Pinpoint the cell where the given text exists, returning its (x, y) midpoint coordinate. 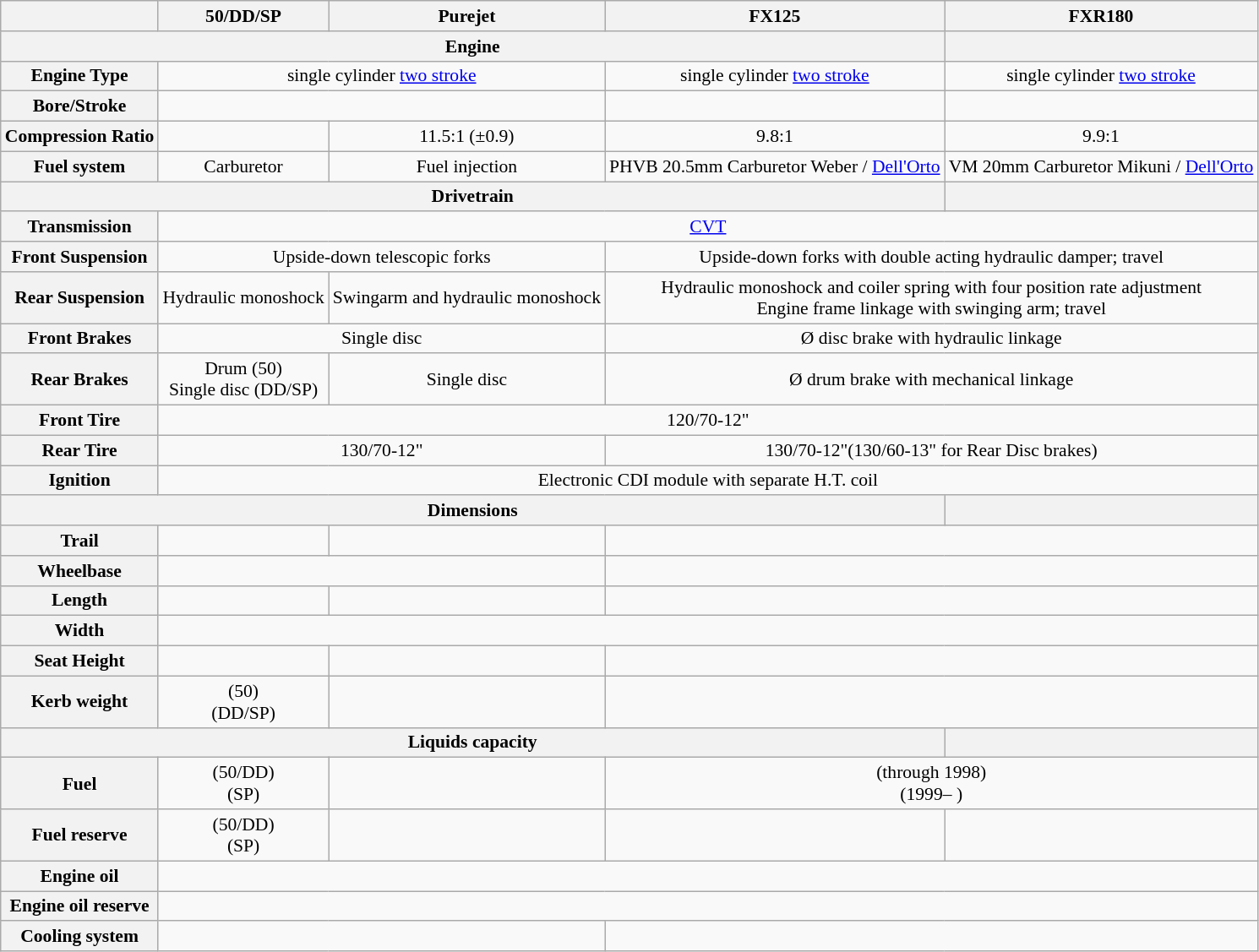
120/70-12" (708, 421)
Front Brakes (79, 339)
Front Suspension (79, 257)
Rear Tire (79, 450)
Rear Suspension (79, 297)
9.8:1 (775, 137)
Rear Brakes (79, 380)
(through 1998)(1999– ) (931, 784)
Electronic CDI module with separate H.T. coil (708, 481)
Front Tire (79, 421)
PHVB 20.5mm Carburetor Weber / Dell'Orto (775, 166)
Ø disc brake with hydraulic linkage (931, 339)
Cooling system (79, 937)
Upside-down forks with double acting hydraulic damper; travel (931, 257)
130/70-12"(130/60-13" for Rear Disc brakes) (931, 450)
Drivetrain (473, 197)
Length (79, 601)
Engine (473, 46)
Liquids capacity (473, 743)
Transmission (79, 227)
Carburetor (243, 166)
Ignition (79, 481)
FX125 (775, 16)
9.9:1 (1102, 137)
Fuel system (79, 166)
Width (79, 631)
Fuel (79, 784)
(50) (DD/SP) (243, 701)
Fuel injection (466, 166)
Engine oil (79, 876)
Ø drum brake with mechanical linkage (931, 380)
Engine Type (79, 76)
Swingarm and hydraulic monoshock (466, 297)
Trail (79, 541)
Wheelbase (79, 571)
Bore/Stroke (79, 106)
Fuel reserve (79, 835)
Dimensions (473, 511)
FXR180 (1102, 16)
Hydraulic monoshock (243, 297)
Compression Ratio (79, 137)
Seat Height (79, 661)
130/70-12" (382, 450)
Kerb weight (79, 701)
Upside-down telescopic forks (382, 257)
Purejet (466, 16)
50/DD/SP (243, 16)
Drum (50)Single disc (DD/SP) (243, 380)
11.5:1 (±0.9) (466, 137)
CVT (708, 227)
Engine oil reserve (79, 906)
VM 20mm Carburetor Mikuni / Dell'Orto (1102, 166)
Hydraulic monoshock and coiler spring with four position rate adjustmentEngine frame linkage with swinging arm; travel (931, 297)
